Find where the given text appears and provide that cell's center as [x, y] coordinate. 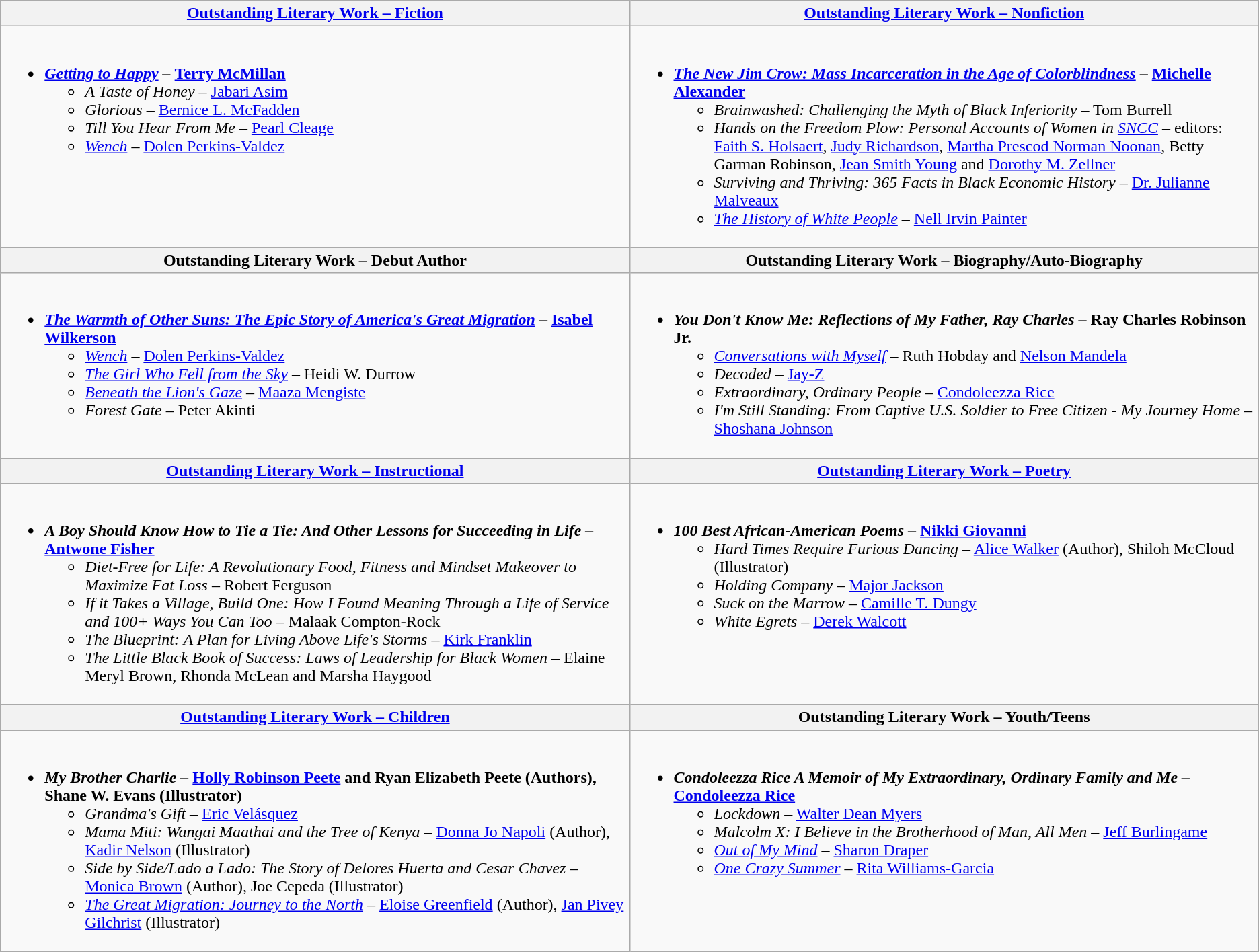
Outstanding Literary Work – Instructional [315, 471]
Outstanding Literary Work – Children [315, 717]
Outstanding Literary Work – Nonfiction [944, 13]
Outstanding Literary Work – Poetry [944, 471]
Outstanding Literary Work – Fiction [315, 13]
Outstanding Literary Work – Debut Author [315, 260]
Outstanding Literary Work – Youth/Teens [944, 717]
Outstanding Literary Work – Biography/Auto-Biography [944, 260]
